For the text-containing cell, return its midpoint in [X, Y] coordinate format. 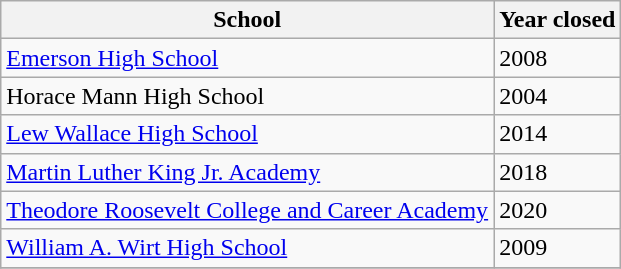
2014 [558, 134]
William A. Wirt High School [248, 248]
Lew Wallace High School [248, 134]
Theodore Roosevelt College and Career Academy [248, 210]
Year closed [558, 20]
School [248, 20]
Emerson High School [248, 58]
Horace Mann High School [248, 96]
2009 [558, 248]
Martin Luther King Jr. Academy [248, 172]
2004 [558, 96]
2020 [558, 210]
2018 [558, 172]
2008 [558, 58]
